For the text-containing cell, return its midpoint in (X, Y) coordinate format. 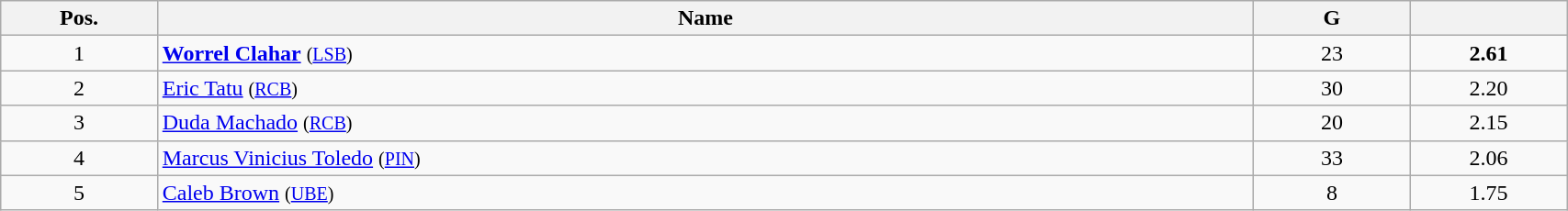
2.15 (1488, 123)
4 (79, 158)
Pos. (79, 18)
Caleb Brown (UBE) (705, 193)
1.75 (1488, 193)
33 (1332, 158)
3 (79, 123)
2 (79, 88)
Duda Machado (RCB) (705, 123)
5 (79, 193)
1 (79, 53)
2.61 (1488, 53)
23 (1332, 53)
Name (705, 18)
2.20 (1488, 88)
Marcus Vinicius Toledo (PIN) (705, 158)
G (1332, 18)
8 (1332, 193)
30 (1332, 88)
Worrel Clahar (LSB) (705, 53)
20 (1332, 123)
2.06 (1488, 158)
Eric Tatu (RCB) (705, 88)
